Determine the (X, Y) coordinate at the center of the cell enclosing the given text.  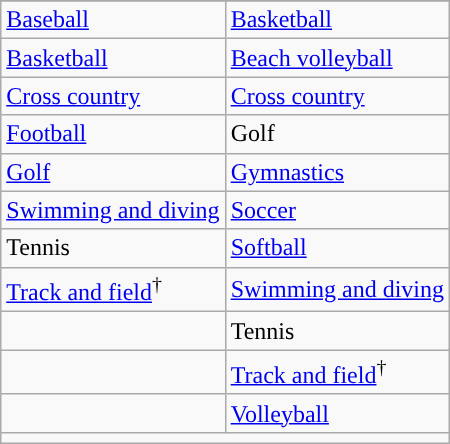
Volleyball (337, 413)
Beach volleyball (337, 58)
Gymnastics (337, 172)
Softball (337, 248)
Baseball (113, 20)
Football (113, 134)
Soccer (337, 210)
